Return the [X, Y] coordinate for the center point of the cell that contains the specified text.  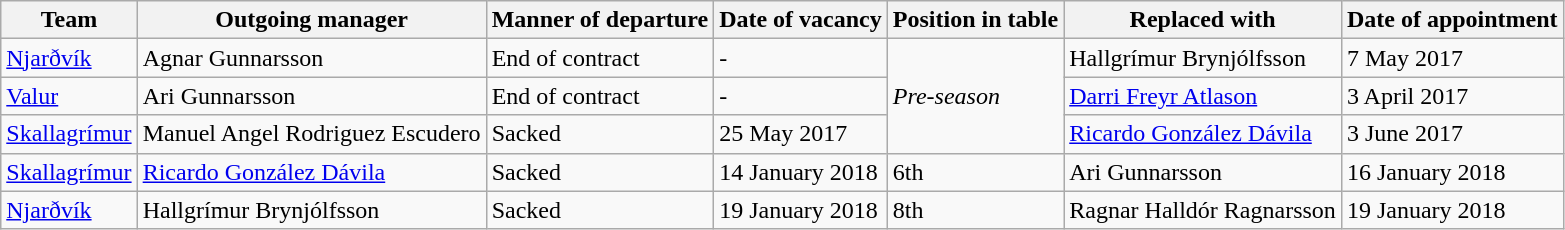
Agnar Gunnarsson [312, 58]
25 May 2017 [801, 134]
Replaced with [1203, 20]
Position in table [975, 20]
14 January 2018 [801, 172]
6th [975, 172]
Valur [69, 96]
Darri Freyr Atlason [1203, 96]
Ragnar Halldór Ragnarsson [1203, 210]
Manuel Angel Rodriguez Escudero [312, 134]
8th [975, 210]
Date of appointment [1452, 20]
Outgoing manager [312, 20]
16 January 2018 [1452, 172]
Date of vacancy [801, 20]
3 April 2017 [1452, 96]
Manner of departure [600, 20]
3 June 2017 [1452, 134]
7 May 2017 [1452, 58]
Team [69, 20]
Pre-season [975, 96]
